Locate the cell with the specified text and output its (x, y) center coordinate. 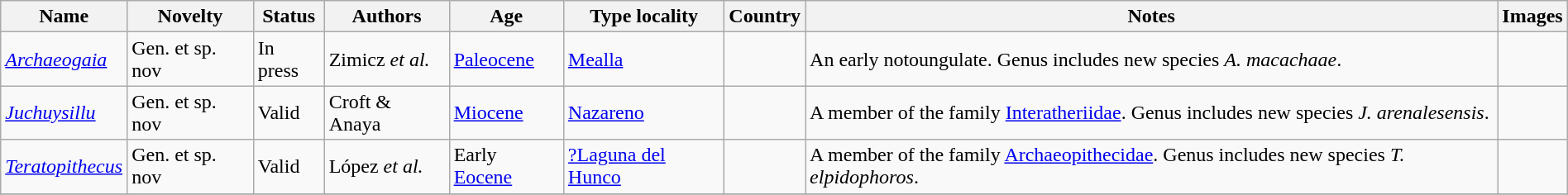
In press (289, 59)
Teratopithecus (65, 167)
Type locality (643, 17)
A member of the family Interatheriidae. Genus includes new species J. arenalesensis. (1151, 112)
Age (506, 17)
Mealla (643, 59)
Paleocene (506, 59)
An early notoungulate. Genus includes new species A. macachaae. (1151, 59)
Juchuysillu (65, 112)
Status (289, 17)
Early Eocene (506, 167)
Nazareno (643, 112)
Country (765, 17)
Archaeogaia (65, 59)
Miocene (506, 112)
Notes (1151, 17)
Novelty (190, 17)
Croft & Anaya (387, 112)
Zimicz et al. (387, 59)
López et al. (387, 167)
Images (1532, 17)
Name (65, 17)
Authors (387, 17)
?Laguna del Hunco (643, 167)
A member of the family Archaeopithecidae. Genus includes new species T. elpidophoros. (1151, 167)
